Find where the given text appears and provide that cell's center as [x, y] coordinate. 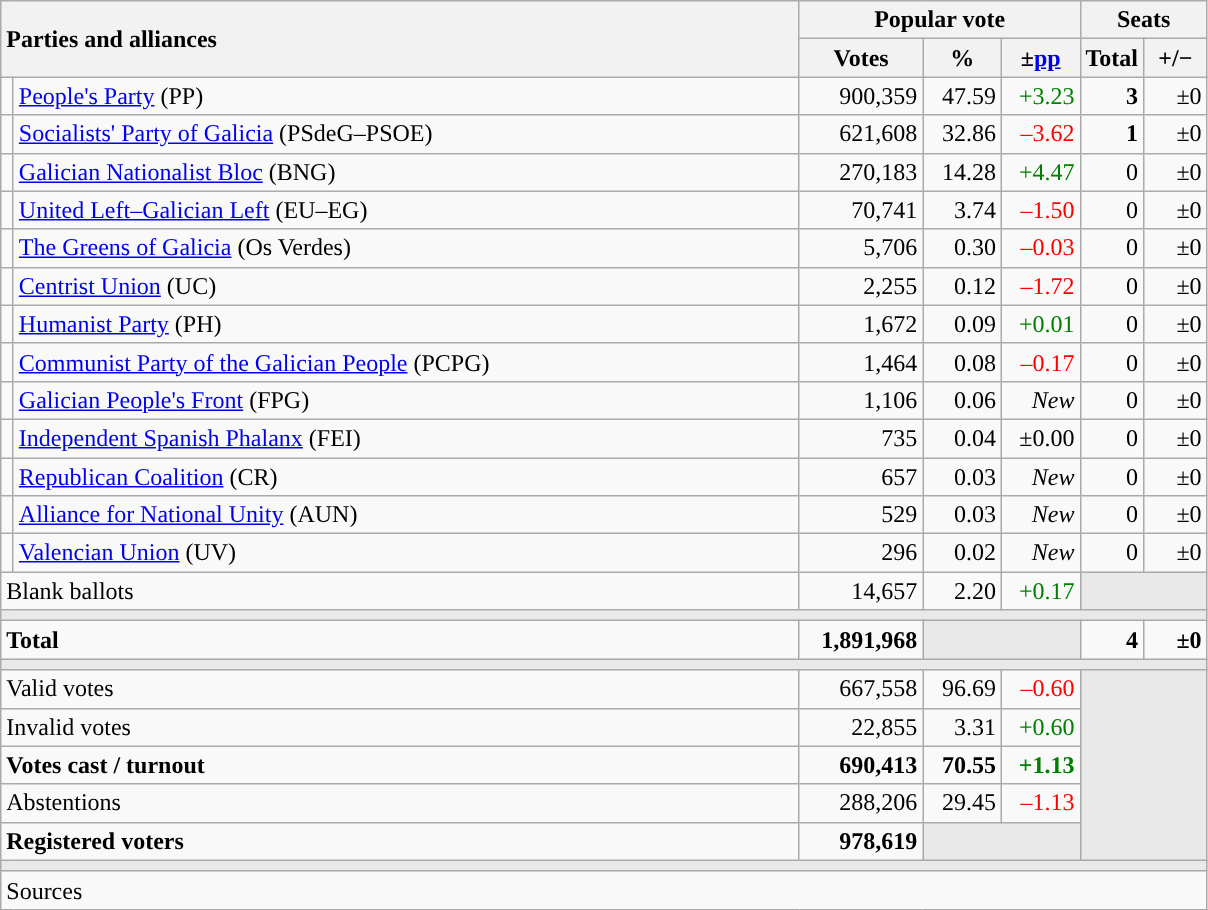
900,359 [861, 96]
70.55 [962, 765]
–1.50 [1040, 210]
1,106 [861, 400]
+3.23 [1040, 96]
47.59 [962, 96]
5,706 [861, 248]
±0.00 [1040, 438]
Valencian Union (UV) [406, 553]
32.86 [962, 134]
+/− [1176, 58]
±pp [1040, 58]
529 [861, 515]
667,558 [861, 689]
Galician Nationalist Bloc (BNG) [406, 172]
2,255 [861, 286]
1,672 [861, 324]
Blank ballots [400, 591]
People's Party (PP) [406, 96]
+1.13 [1040, 765]
–1.13 [1040, 803]
The Greens of Galicia (Os Verdes) [406, 248]
Votes [861, 58]
4 [1112, 640]
657 [861, 477]
Abstentions [400, 803]
Votes cast / turnout [400, 765]
Invalid votes [400, 727]
Valid votes [400, 689]
14,657 [861, 591]
70,741 [861, 210]
–1.72 [1040, 286]
22,855 [861, 727]
0.30 [962, 248]
3.31 [962, 727]
Seats [1144, 20]
Popular vote [940, 20]
Communist Party of the Galician People (PCPG) [406, 362]
Alliance for National Unity (AUN) [406, 515]
Registered voters [400, 841]
% [962, 58]
0.12 [962, 286]
3.74 [962, 210]
29.45 [962, 803]
978,619 [861, 841]
–0.03 [1040, 248]
–3.62 [1040, 134]
Republican Coalition (CR) [406, 477]
Parties and alliances [400, 39]
Socialists' Party of Galicia (PSdeG–PSOE) [406, 134]
0.08 [962, 362]
–0.17 [1040, 362]
Galician People's Front (FPG) [406, 400]
United Left–Galician Left (EU–EG) [406, 210]
296 [861, 553]
0.09 [962, 324]
0.04 [962, 438]
+0.60 [1040, 727]
1,464 [861, 362]
Independent Spanish Phalanx (FEI) [406, 438]
3 [1112, 96]
690,413 [861, 765]
2.20 [962, 591]
+0.01 [1040, 324]
+0.17 [1040, 591]
270,183 [861, 172]
735 [861, 438]
Sources [604, 890]
+4.47 [1040, 172]
1,891,968 [861, 640]
14.28 [962, 172]
Humanist Party (PH) [406, 324]
0.02 [962, 553]
Centrist Union (UC) [406, 286]
–0.60 [1040, 689]
621,608 [861, 134]
1 [1112, 134]
288,206 [861, 803]
0.06 [962, 400]
96.69 [962, 689]
